Extract the (x, y) coordinate from the center of the cell holding the provided text.  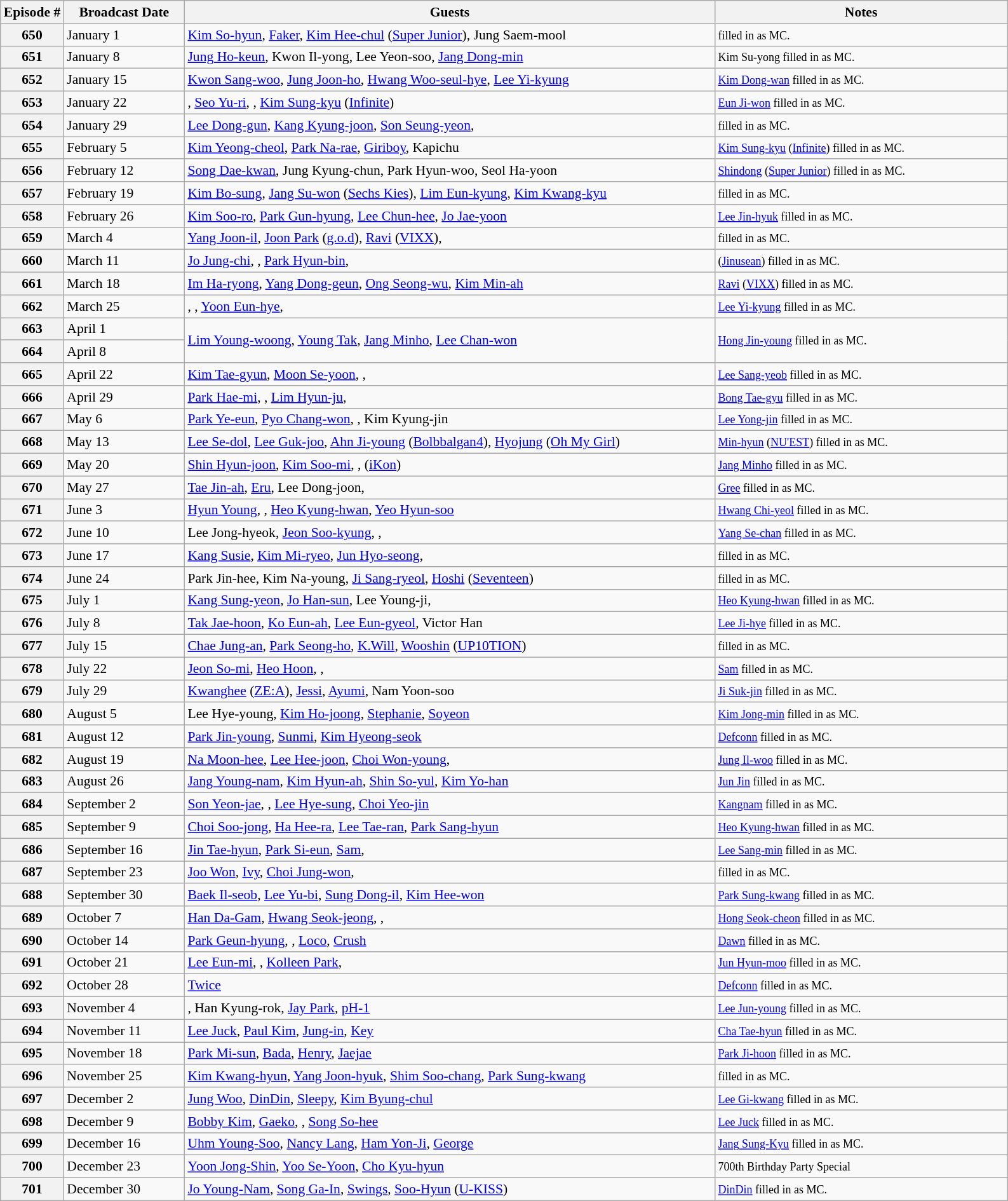
September 16 (124, 850)
696 (32, 1076)
Joo Won, Ivy, Choi Jung-won, (450, 872)
685 (32, 827)
Kim Dong-wan filled in as MC. (861, 80)
663 (32, 329)
May 6 (124, 419)
Im Ha-ryong, Yang Dong-geun, Ong Seong-wu, Kim Min-ah (450, 284)
655 (32, 148)
June 17 (124, 555)
March 4 (124, 238)
Hong Seok-cheon filled in as MC. (861, 918)
Jang Minho filled in as MC. (861, 465)
Cha Tae-hyun filled in as MC. (861, 1031)
Kim Sung-kyu (Infinite) filled in as MC. (861, 148)
Lee Ji-hye filled in as MC. (861, 623)
August 5 (124, 714)
September 2 (124, 804)
Kang Sung-yeon, Jo Han-sun, Lee Young-ji, (450, 600)
Lee Juck, Paul Kim, Jung-in, Key (450, 1031)
Tak Jae-hoon, Ko Eun-ah, Lee Eun-gyeol, Victor Han (450, 623)
January 22 (124, 103)
Park Jin-hee, Kim Na-young, Ji Sang-ryeol, Hoshi (Seventeen) (450, 578)
695 (32, 1054)
October 28 (124, 986)
Jun Jin filled in as MC. (861, 782)
June 3 (124, 510)
August 26 (124, 782)
666 (32, 397)
Park Ye-eun, Pyo Chang-won, , Kim Kyung-jin (450, 419)
Jang Sung-Kyu filled in as MC. (861, 1144)
Jo Young-Nam, Song Ga-In, Swings, Soo-Hyun (U-KISS) (450, 1190)
November 11 (124, 1031)
Song Dae-kwan, Jung Kyung-chun, Park Hyun-woo, Seol Ha-yoon (450, 171)
June 10 (124, 533)
, , Yoon Eun-hye, (450, 306)
Lee Eun-mi, , Kolleen Park, (450, 963)
DinDin filled in as MC. (861, 1190)
Yoon Jong-Shin, Yoo Se-Yoon, Cho Kyu-hyun (450, 1167)
669 (32, 465)
673 (32, 555)
Choi Soo-jong, Ha Hee-ra, Lee Tae-ran, Park Sang-hyun (450, 827)
Guests (450, 12)
Jun Hyun-moo filled in as MC. (861, 963)
671 (32, 510)
October 21 (124, 963)
665 (32, 374)
April 29 (124, 397)
January 8 (124, 57)
Gree filled in as MC. (861, 487)
Dawn filled in as MC. (861, 940)
March 11 (124, 261)
Hong Jin-young filled in as MC. (861, 341)
October 14 (124, 940)
, Seo Yu-ri, , Kim Sung-kyu (Infinite) (450, 103)
Lee Jun-young filled in as MC. (861, 1008)
Lee Juck filled in as MC. (861, 1122)
Jung Il-woo filled in as MC. (861, 759)
Park Geun-hyung, , Loco, Crush (450, 940)
653 (32, 103)
678 (32, 668)
680 (32, 714)
Lee Jin-hyuk filled in as MC. (861, 216)
August 12 (124, 736)
Uhm Young-Soo, Nancy Lang, Ham Yon-Ji, George (450, 1144)
Lim Young-woong, Young Tak, Jang Minho, Lee Chan-won (450, 341)
688 (32, 895)
Park Sung-kwang filled in as MC. (861, 895)
April 8 (124, 352)
Ji Suk-jin filled in as MC. (861, 691)
Kim Soo-ro, Park Gun-hyung, Lee Chun-hee, Jo Jae-yoon (450, 216)
May 13 (124, 442)
December 23 (124, 1167)
699 (32, 1144)
Kim Su-yong filled in as MC. (861, 57)
662 (32, 306)
August 19 (124, 759)
Hwang Chi-yeol filled in as MC. (861, 510)
674 (32, 578)
Notes (861, 12)
697 (32, 1099)
Lee Gi-kwang filled in as MC. (861, 1099)
Chae Jung-an, Park Seong-ho, K.Will, Wooshin (UP10TION) (450, 646)
Kim Kwang-hyun, Yang Joon-hyuk, Shim Soo-chang, Park Sung-kwang (450, 1076)
July 1 (124, 600)
Shin Hyun-joon, Kim Soo-mi, , (iKon) (450, 465)
February 26 (124, 216)
681 (32, 736)
September 30 (124, 895)
Kwon Sang-woo, Jung Joon-ho, Hwang Woo-seul-hye, Lee Yi-kyung (450, 80)
658 (32, 216)
Na Moon-hee, Lee Hee-joon, Choi Won-young, (450, 759)
657 (32, 193)
690 (32, 940)
September 23 (124, 872)
Lee Dong-gun, Kang Kyung-joon, Son Seung-yeon, (450, 125)
684 (32, 804)
Park Hae-mi, , Lim Hyun-ju, (450, 397)
Bong Tae-gyu filled in as MC. (861, 397)
Tae Jin-ah, Eru, Lee Dong-joon, (450, 487)
652 (32, 80)
683 (32, 782)
Yang Se-chan filled in as MC. (861, 533)
659 (32, 238)
Jung Ho-keun, Kwon Il-yong, Lee Yeon-soo, Jang Dong-min (450, 57)
April 22 (124, 374)
Kim Yeong-cheol, Park Na-rae, Giriboy, Kapichu (450, 148)
679 (32, 691)
682 (32, 759)
651 (32, 57)
July 29 (124, 691)
691 (32, 963)
676 (32, 623)
693 (32, 1008)
700 (32, 1167)
February 12 (124, 171)
Twice (450, 986)
Jung Woo, DinDin, Sleepy, Kim Byung-chul (450, 1099)
Min-hyun (NU'EST) filled in as MC. (861, 442)
Kim Bo-sung, Jang Su-won (Sechs Kies), Lim Eun-kyung, Kim Kwang-kyu (450, 193)
Kim Jong-min filled in as MC. (861, 714)
700th Birthday Party Special (861, 1167)
June 24 (124, 578)
Lee Yong-jin filled in as MC. (861, 419)
January 1 (124, 35)
April 1 (124, 329)
668 (32, 442)
Jin Tae-hyun, Park Si-eun, Sam, (450, 850)
664 (32, 352)
Bobby Kim, Gaeko, , Song So-hee (450, 1122)
Han Da-Gam, Hwang Seok-jeong, , (450, 918)
Kim So-hyun, Faker, Kim Hee-chul (Super Junior), Jung Saem-mool (450, 35)
692 (32, 986)
Jo Jung-chi, , Park Hyun-bin, (450, 261)
Park Mi-sun, Bada, Henry, Jaejae (450, 1054)
November 4 (124, 1008)
December 9 (124, 1122)
Son Yeon-jae, , Lee Hye-sung, Choi Yeo-jin (450, 804)
661 (32, 284)
May 27 (124, 487)
March 25 (124, 306)
January 15 (124, 80)
December 16 (124, 1144)
Lee Yi-kyung filled in as MC. (861, 306)
February 19 (124, 193)
September 9 (124, 827)
, Han Kyung-rok, Jay Park, pH-1 (450, 1008)
Jeon So-mi, Heo Hoon, , (450, 668)
Lee Hye-young, Kim Ho-joong, Stephanie, Soyeon (450, 714)
Park Ji-hoon filled in as MC. (861, 1054)
October 7 (124, 918)
675 (32, 600)
Episode # (32, 12)
Kwanghee (ZE:A), Jessi, Ayumi, Nam Yoon-soo (450, 691)
July 22 (124, 668)
Lee Sang-yeob filled in as MC. (861, 374)
Lee Se-dol, Lee Guk-joo, Ahn Ji-young (Bolbbalgan4), Hyojung (Oh My Girl) (450, 442)
660 (32, 261)
Sam filled in as MC. (861, 668)
December 30 (124, 1190)
650 (32, 35)
Kim Tae-gyun, Moon Se-yoon, , (450, 374)
656 (32, 171)
Shindong (Super Junior) filled in as MC. (861, 171)
Ravi (VIXX) filled in as MC. (861, 284)
Baek Il-seob, Lee Yu-bi, Sung Dong-il, Kim Hee-won (450, 895)
(Jinusean) filled in as MC. (861, 261)
February 5 (124, 148)
701 (32, 1190)
687 (32, 872)
Jang Young-nam, Kim Hyun-ah, Shin So-yul, Kim Yo-han (450, 782)
Lee Jong-hyeok, Jeon Soo-kyung, , (450, 533)
689 (32, 918)
686 (32, 850)
January 29 (124, 125)
March 18 (124, 284)
667 (32, 419)
Eun Ji-won filled in as MC. (861, 103)
654 (32, 125)
November 18 (124, 1054)
694 (32, 1031)
Kangnam filled in as MC. (861, 804)
Park Jin-young, Sunmi, Kim Hyeong-seok (450, 736)
670 (32, 487)
May 20 (124, 465)
672 (32, 533)
December 2 (124, 1099)
Broadcast Date (124, 12)
July 15 (124, 646)
November 25 (124, 1076)
677 (32, 646)
Yang Joon-il, Joon Park (g.o.d), Ravi (VIXX), (450, 238)
Lee Sang-min filled in as MC. (861, 850)
698 (32, 1122)
July 8 (124, 623)
Kang Susie, Kim Mi-ryeo, Jun Hyo-seong, (450, 555)
Hyun Young, , Heo Kyung-hwan, Yeo Hyun-soo (450, 510)
